Return the [x, y] coordinate for the center point of the cell that contains the specified text.  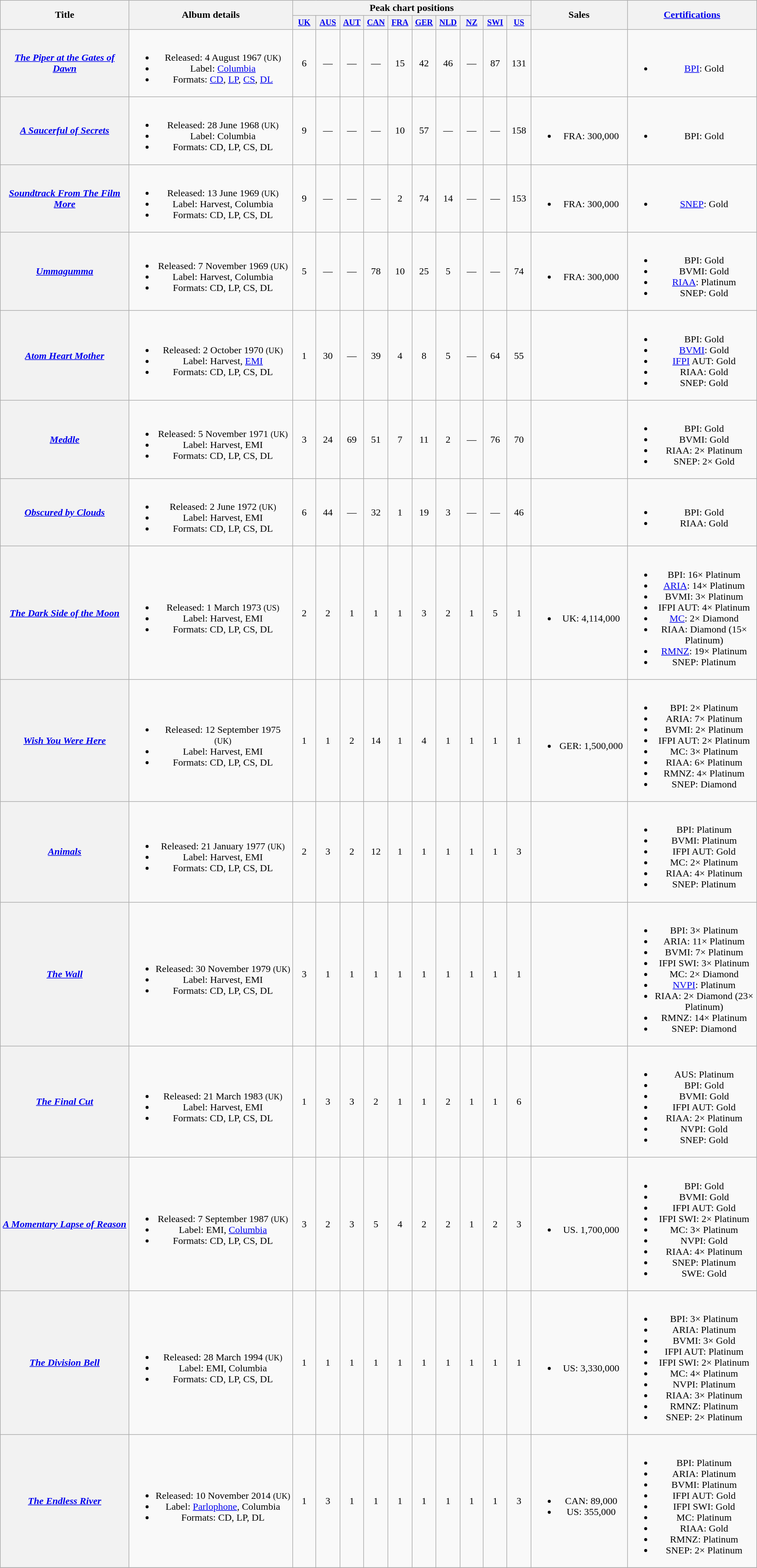
Released: 10 November 2014 (UK)Label: Parlophone, ColumbiaFormats: CD, LP, DL [211, 1501]
US: 3,330,000 [579, 1362]
Certifications [692, 15]
The Dark Side of the Moon [65, 613]
The Piper at the Gates of Dawn [65, 63]
8 [424, 355]
FRA [400, 23]
Released: 2 October 1970 (UK)Label: Harvest, EMIFormats: CD, LP, CS, DL [211, 355]
CAN [376, 23]
BPI: GoldRIAA: Gold [692, 512]
Obscured by Clouds [65, 512]
Released: 21 January 1977 (UK)Label: Harvest, EMIFormats: CD, LP, CS, DL [211, 852]
Album details [211, 15]
BPI: GoldBVMI: GoldRIAA: PlatinumSNEP: Gold [692, 272]
44 [328, 512]
158 [519, 131]
The Wall [65, 974]
The Division Bell [65, 1362]
Released: 30 November 1979 (UK)Label: Harvest, EMIFormats: CD, LP, CS, DL [211, 974]
153 [519, 198]
BPI: GoldBVMI: GoldRIAA: 2× PlatinumSNEP: 2× Gold [692, 439]
NZ [472, 23]
24 [328, 439]
NLD [448, 23]
Sales [579, 15]
Title [65, 15]
Released: 7 November 1969 (UK)Label: Harvest, ColumbiaFormats: CD, LP, CS, DL [211, 272]
Released: 1 March 1973 (US)Label: Harvest, EMIFormats: CD, LP, CS, DL [211, 613]
Released: 5 November 1971 (UK)Label: Harvest, EMIFormats: CD, LP, CS, DL [211, 439]
57 [424, 131]
76 [495, 439]
BPI: PlatinumARIA: PlatinumBVMI: PlatinumIFPI AUT: GoldIFPI SWI: GoldMC: PlatinumRIAA: GoldRMNZ: PlatinumSNEP: 2× Platinum [692, 1501]
42 [424, 63]
78 [376, 272]
BPI: 16× PlatinumARIA: 14× PlatinumBVMI: 3× PlatinumIFPI AUT: 4× PlatinumMC: 2× DiamondRIAA: Diamond (15× Platinum)RMNZ: 19× PlatinumSNEP: Platinum [692, 613]
131 [519, 63]
US. 1,700,000 [579, 1224]
A Momentary Lapse of Reason [65, 1224]
Atom Heart Mother [65, 355]
Ummagumma [65, 272]
39 [376, 355]
UK: 4,114,000 [579, 613]
11 [424, 439]
A Saucerful of Secrets [65, 131]
32 [376, 512]
Released: 28 June 1968 (UK)Label: ColumbiaFormats: CD, LP, CS, DL [211, 131]
7 [400, 439]
GER: 1,500,000 [579, 741]
Soundtrack From The Film More [65, 198]
BPI: PlatinumBVMI: PlatinumIFPI AUT: GoldMC: 2× PlatinumRIAA: 4× PlatinumSNEP: Platinum [692, 852]
Released: 21 March 1983 (UK)Label: Harvest, EMIFormats: CD, LP, CS, DL [211, 1101]
25 [424, 272]
Wish You Were Here [65, 741]
GER [424, 23]
Peak chart positions [412, 8]
AUT [352, 23]
Animals [65, 852]
BPI: GoldBVMI: GoldIFPI AUT: GoldIFPI SWI: 2× PlatinumMC: 3× PlatinumNVPI: GoldRIAA: 4× PlatinumSNEP: PlatinumSWE: Gold [692, 1224]
69 [352, 439]
64 [495, 355]
15 [400, 63]
The Final Cut [65, 1101]
SWI [495, 23]
Released: 28 March 1994 (UK)Label: EMI, ColumbiaFormats: CD, LP, CS, DL [211, 1362]
19 [424, 512]
55 [519, 355]
87 [495, 63]
AUS: PlatinumBPI: GoldBVMI: GoldIFPI AUT: GoldRIAA: 2× PlatinumNVPI: GoldSNEP: Gold [692, 1101]
51 [376, 439]
US [519, 23]
Released: 13 June 1969 (UK)Label: Harvest, ColumbiaFormats: CD, LP, CS, DL [211, 198]
BPI: GoldBVMI: GoldIFPI AUT: GoldRIAA: GoldSNEP: Gold [692, 355]
AUS [328, 23]
CAN: 89,000US: 355,000 [579, 1501]
The Endless River [65, 1501]
SNEP: Gold [692, 198]
30 [328, 355]
Released: 12 September 1975 (UK)Label: Harvest, EMIFormats: CD, LP, CS, DL [211, 741]
70 [519, 439]
Released: 2 June 1972 (UK)Label: Harvest, EMIFormats: CD, LP, CS, DL [211, 512]
UK [304, 23]
BPI: 2× PlatinumARIA: 7× PlatinumBVMI: 2× PlatinumIFPI AUT: 2× PlatinumMC: 3× PlatinumRIAA: 6× PlatinumRMNZ: 4× PlatinumSNEP: Diamond [692, 741]
Meddle [65, 439]
12 [376, 852]
Released: 7 September 1987 (UK)Label: EMI, ColumbiaFormats: CD, LP, CS, DL [211, 1224]
Released: 4 August 1967 (UK)Label: ColumbiaFormats: CD, LP, CS, DL [211, 63]
